Scan for the cell matching the given text and deliver its [x, y] coordinate at center. 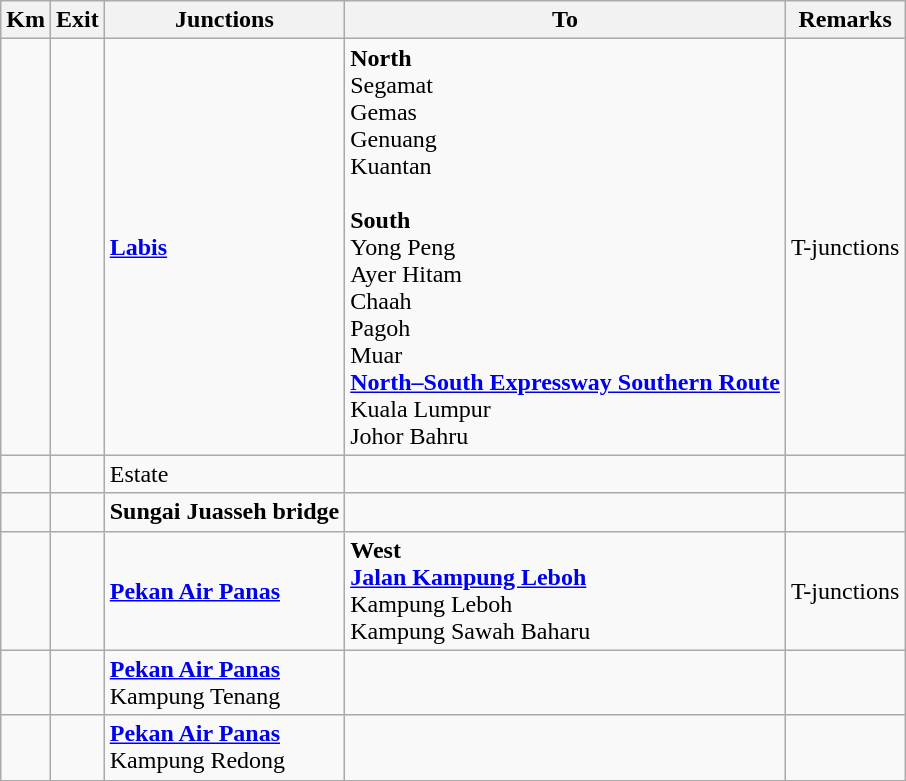
Exit [77, 20]
Pekan Air PanasKampung Tenang [224, 682]
Remarks [845, 20]
To [566, 20]
North Segamat Gemas Genuang KuantanSouth Yong Peng Ayer Hitam Chaah Pagoh Muar North–South Expressway Southern RouteKuala LumpurJohor Bahru [566, 247]
Pekan Air Panas [224, 590]
Sungai Juasseh bridge [224, 512]
Km [26, 20]
Estate [224, 474]
Labis [224, 247]
West Jalan Kampung LebohKampung LebohKampung Sawah Baharu [566, 590]
Junctions [224, 20]
Pekan Air PanasKampung Redong [224, 748]
